Scan for the cell matching the given text and deliver its (x, y) coordinate at center. 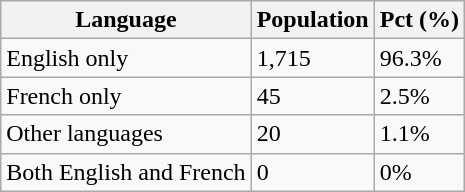
Pct (%) (419, 20)
Population (312, 20)
0% (419, 172)
Other languages (126, 134)
1,715 (312, 58)
0 (312, 172)
2.5% (419, 96)
20 (312, 134)
English only (126, 58)
French only (126, 96)
96.3% (419, 58)
Both English and French (126, 172)
45 (312, 96)
Language (126, 20)
1.1% (419, 134)
